Return [x, y] of the center of cell containing provided text 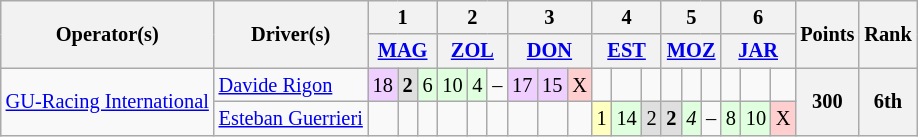
6th [888, 102]
Rank [888, 34]
Operator(s) [108, 34]
15 [552, 85]
18 [383, 85]
JAR [758, 51]
ZOL [472, 51]
GU-Racing International [108, 102]
14 [627, 118]
EST [627, 51]
17 [522, 85]
Points [827, 34]
5 [691, 17]
Driver(s) [291, 34]
MOZ [691, 51]
300 [827, 102]
Esteban Guerrieri [291, 118]
DON [549, 51]
Davide Rigon [291, 85]
3 [549, 17]
8 [731, 118]
MAG [403, 51]
